Identify which cell holds the provided text, then report its [x, y] central coordinate. 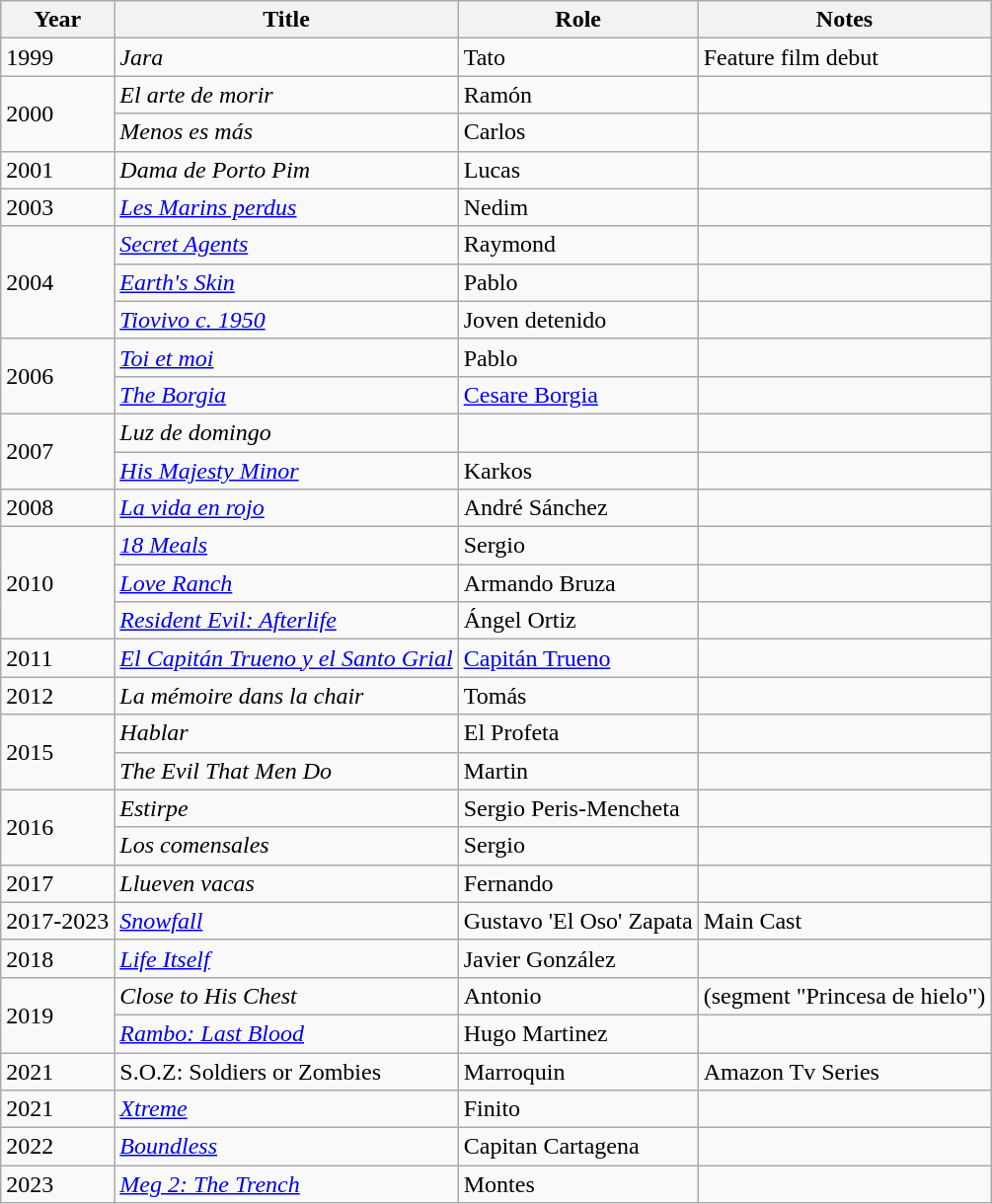
Sergio Peris-Mencheta [578, 808]
2004 [57, 282]
Close to His Chest [286, 996]
Finito [578, 1109]
2016 [57, 827]
Earth's Skin [286, 282]
The Borgia [286, 395]
S.O.Z: Soldiers or Zombies [286, 1071]
2018 [57, 958]
2010 [57, 583]
Tiovivo c. 1950 [286, 320]
Toi et moi [286, 357]
Tato [578, 57]
Luz de domingo [286, 432]
Estirpe [286, 808]
Antonio [578, 996]
Cesare Borgia [578, 395]
Xtreme [286, 1109]
Year [57, 20]
2007 [57, 451]
Javier González [578, 958]
2008 [57, 508]
2022 [57, 1147]
Rambo: Last Blood [286, 1033]
Ramón [578, 95]
Hablar [286, 733]
Martin [578, 771]
Capitan Cartagena [578, 1147]
Lucas [578, 170]
The Evil That Men Do [286, 771]
2012 [57, 696]
2017 [57, 883]
Meg 2: The Trench [286, 1184]
(segment "Princesa de hielo") [845, 996]
Dama de Porto Pim [286, 170]
Raymond [578, 245]
Love Ranch [286, 583]
Main Cast [845, 921]
Menos es más [286, 132]
His Majesty Minor [286, 471]
Title [286, 20]
Joven detenido [578, 320]
Tomás [578, 696]
Marroquin [578, 1071]
André Sánchez [578, 508]
Life Itself [286, 958]
Capitán Trueno [578, 658]
18 Meals [286, 546]
Boundless [286, 1147]
2006 [57, 376]
El Capitán Trueno y el Santo Grial [286, 658]
El Profeta [578, 733]
La vida en rojo [286, 508]
Armando Bruza [578, 583]
Carlos [578, 132]
Hugo Martinez [578, 1033]
2001 [57, 170]
Llueven vacas [286, 883]
2019 [57, 1015]
El arte de morir [286, 95]
Resident Evil: Afterlife [286, 621]
2003 [57, 207]
Ángel Ortiz [578, 621]
Jara [286, 57]
2015 [57, 752]
La mémoire dans la chair [286, 696]
2011 [57, 658]
Karkos [578, 471]
Gustavo 'El Oso' Zapata [578, 921]
Les Marins perdus [286, 207]
Role [578, 20]
Los comensales [286, 846]
Fernando [578, 883]
2000 [57, 113]
Nedim [578, 207]
Feature film debut [845, 57]
Snowfall [286, 921]
Amazon Tv Series [845, 1071]
Montes [578, 1184]
2023 [57, 1184]
Notes [845, 20]
1999 [57, 57]
2017-2023 [57, 921]
Secret Agents [286, 245]
